Return the [X, Y] coordinate for the center point of the cell that contains the specified text.  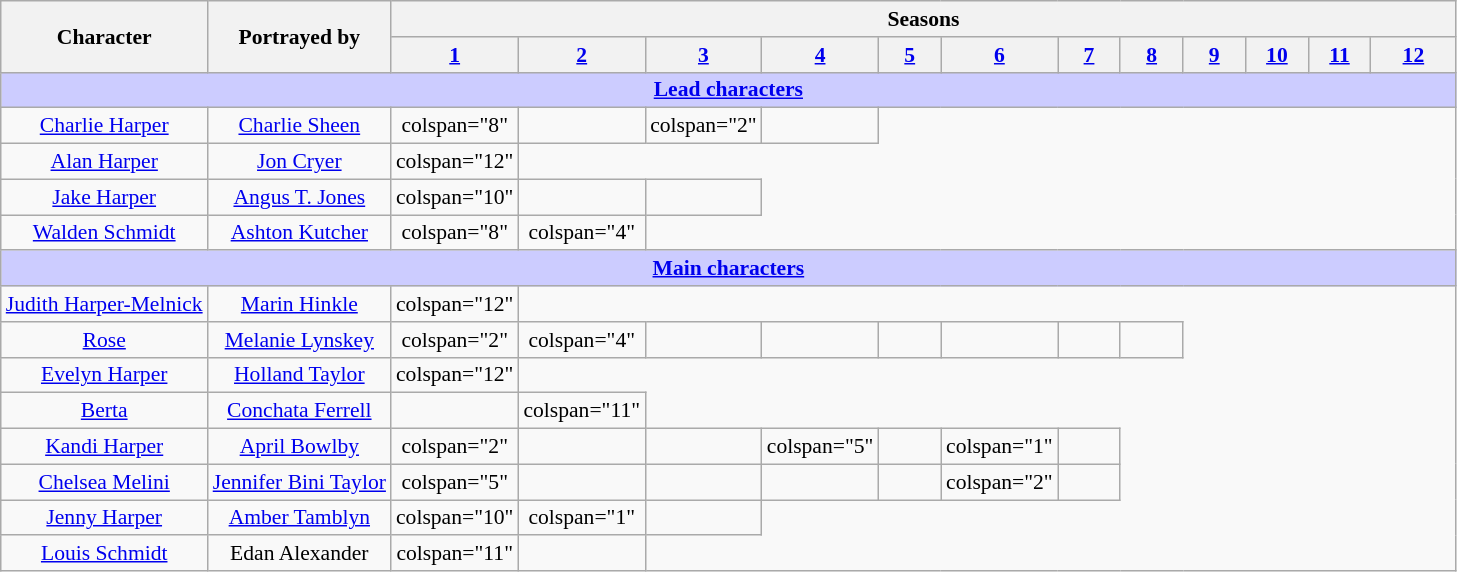
Ashton Kutcher [300, 233]
Louis Schmidt [104, 554]
12 [1414, 55]
Alan Harper [104, 162]
Jake Harper [104, 197]
Marin Hinkle [300, 304]
2 [582, 55]
Amber Tamblyn [300, 518]
10 [1278, 55]
Angus T. Jones [300, 197]
Seasons [924, 19]
Kandi Harper [104, 447]
7 [1090, 55]
5 [910, 55]
Lead characters [728, 90]
Edan Alexander [300, 554]
Judith Harper-Melnick [104, 304]
Holland Taylor [300, 375]
Charlie Harper [104, 126]
Main characters [728, 269]
Chelsea Melini [104, 482]
Berta [104, 411]
Portrayed by [300, 36]
1 [454, 55]
Evelyn Harper [104, 375]
Jon Cryer [300, 162]
Jenny Harper [104, 518]
Jennifer Bini Taylor [300, 482]
Conchata Ferrell [300, 411]
6 [1000, 55]
Melanie Lynskey [300, 340]
9 [1214, 55]
4 [820, 55]
Charlie Sheen [300, 126]
April Bowlby [300, 447]
Walden Schmidt [104, 233]
11 [1340, 55]
8 [1152, 55]
Character [104, 36]
3 [704, 55]
Rose [104, 340]
